From the cell containing the given text, extract its center point as (X, Y) coordinate. 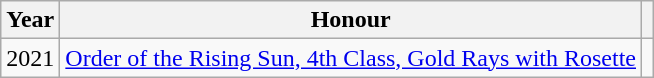
2021 (30, 58)
Year (30, 20)
Order of the Rising Sun, 4th Class, Gold Rays with Rosette (351, 58)
Honour (351, 20)
